Search for the cell housing the specified text and yield its (X, Y) center coordinate. 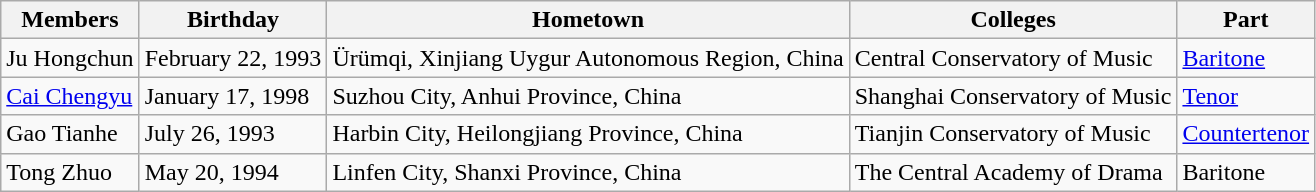
Colleges (1013, 20)
July 26, 1993 (233, 134)
January 17, 1998 (233, 96)
Tong Zhuo (70, 172)
Suzhou City, Anhui Province, China (588, 96)
Linfen City, Shanxi Province, China (588, 172)
Part (1246, 20)
February 22, 1993 (233, 58)
Hometown (588, 20)
Ürümqi, Xinjiang Uygur Autonomous Region, China (588, 58)
Harbin City, Heilongjiang Province, China (588, 134)
Central Conservatory of Music (1013, 58)
Shanghai Conservatory of Music (1013, 96)
Countertenor (1246, 134)
Gao Tianhe (70, 134)
Members (70, 20)
Cai Chengyu (70, 96)
Tenor (1246, 96)
Ju Hongchun (70, 58)
Birthday (233, 20)
The Central Academy of Drama (1013, 172)
May 20, 1994 (233, 172)
Tianjin Conservatory of Music (1013, 134)
